Provide the [X, Y] coordinate of the cell's center where the given text is located.  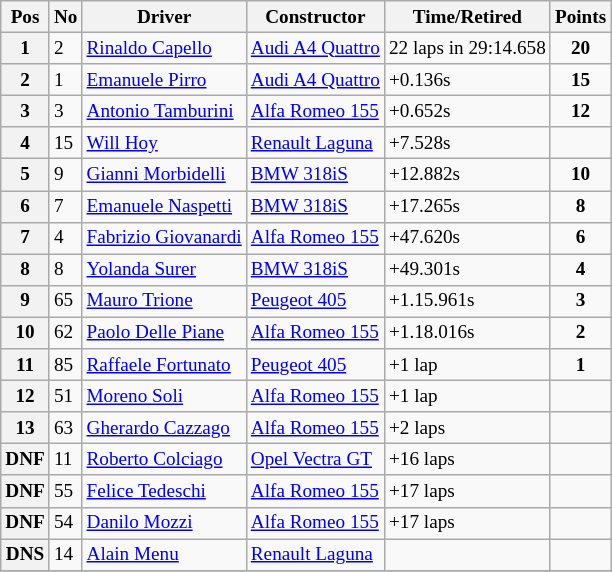
+0.652s [467, 111]
54 [66, 523]
Gianni Morbidelli [164, 175]
No [66, 17]
Emanuele Naspetti [164, 206]
Raffaele Fortunato [164, 365]
Mauro Trione [164, 301]
Antonio Tamburini [164, 111]
51 [66, 396]
20 [580, 48]
Time/Retired [467, 17]
+1.18.016s [467, 333]
Fabrizio Giovanardi [164, 238]
13 [26, 428]
+1.15.961s [467, 301]
55 [66, 491]
62 [66, 333]
+17.265s [467, 206]
Gherardo Cazzago [164, 428]
Emanuele Pirro [164, 80]
Paolo Delle Piane [164, 333]
85 [66, 365]
Danilo Mozzi [164, 523]
+47.620s [467, 238]
14 [66, 554]
+49.301s [467, 270]
Roberto Colciago [164, 460]
Constructor [315, 17]
Points [580, 17]
Yolanda Surer [164, 270]
Rinaldo Capello [164, 48]
+2 laps [467, 428]
+16 laps [467, 460]
Pos [26, 17]
DNS [26, 554]
Driver [164, 17]
5 [26, 175]
Felice Tedeschi [164, 491]
+12.882s [467, 175]
Moreno Soli [164, 396]
Will Hoy [164, 143]
Alain Menu [164, 554]
63 [66, 428]
+0.136s [467, 80]
22 laps in 29:14.658 [467, 48]
Opel Vectra GT [315, 460]
+7.528s [467, 143]
65 [66, 301]
